Find where the given text appears and provide that cell's center as (X, Y) coordinate. 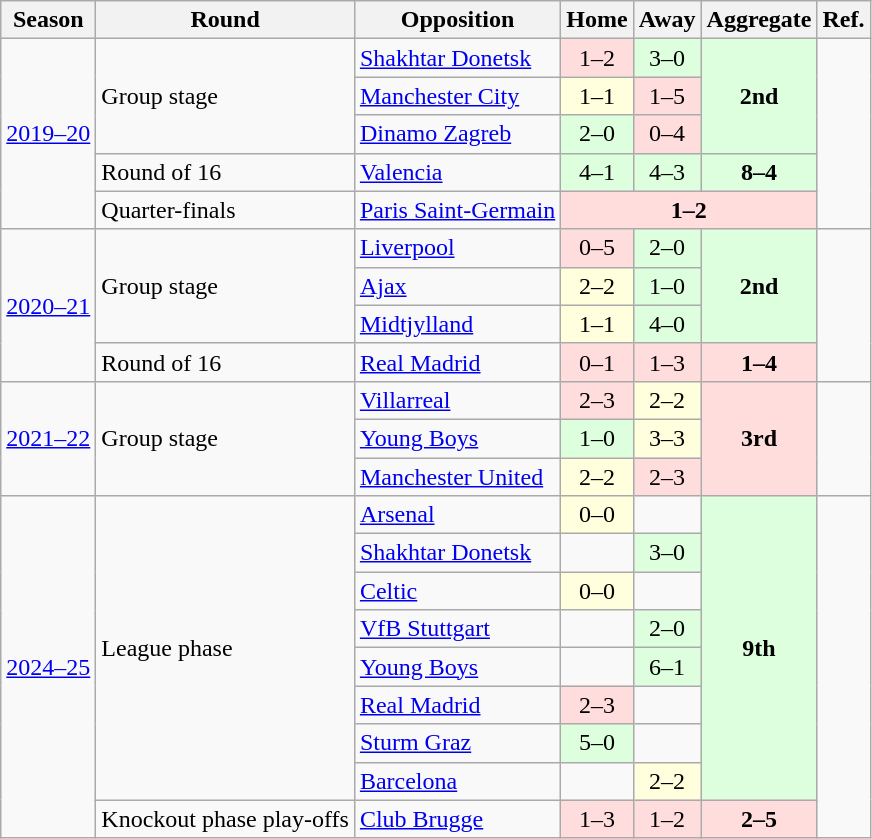
Valencia (457, 172)
Ref. (844, 20)
Season (48, 20)
Celtic (457, 591)
3rd (759, 438)
Ajax (457, 286)
Villarreal (457, 400)
Knockout phase play-offs (226, 819)
Aggregate (759, 20)
9th (759, 648)
1–5 (667, 96)
VfB Stuttgart (457, 629)
3–3 (667, 438)
Manchester City (457, 96)
5–0 (597, 743)
Club Brugge (457, 819)
Midtjylland (457, 324)
Opposition (457, 20)
Sturm Graz (457, 743)
Round (226, 20)
2019–20 (48, 134)
0–5 (597, 248)
League phase (226, 648)
0–4 (667, 134)
Barcelona (457, 781)
Dinamo Zagreb (457, 134)
2–5 (759, 819)
Paris Saint-Germain (457, 210)
1–4 (759, 362)
2021–22 (48, 438)
Arsenal (457, 515)
2024–25 (48, 668)
Liverpool (457, 248)
6–1 (667, 667)
4–3 (667, 172)
Manchester United (457, 477)
4–1 (597, 172)
0–1 (597, 362)
Away (667, 20)
4–0 (667, 324)
2020–21 (48, 305)
8–4 (759, 172)
Home (597, 20)
Quarter-finals (226, 210)
